Return the (X, Y) coordinate for the center point of the cell that contains the specified text.  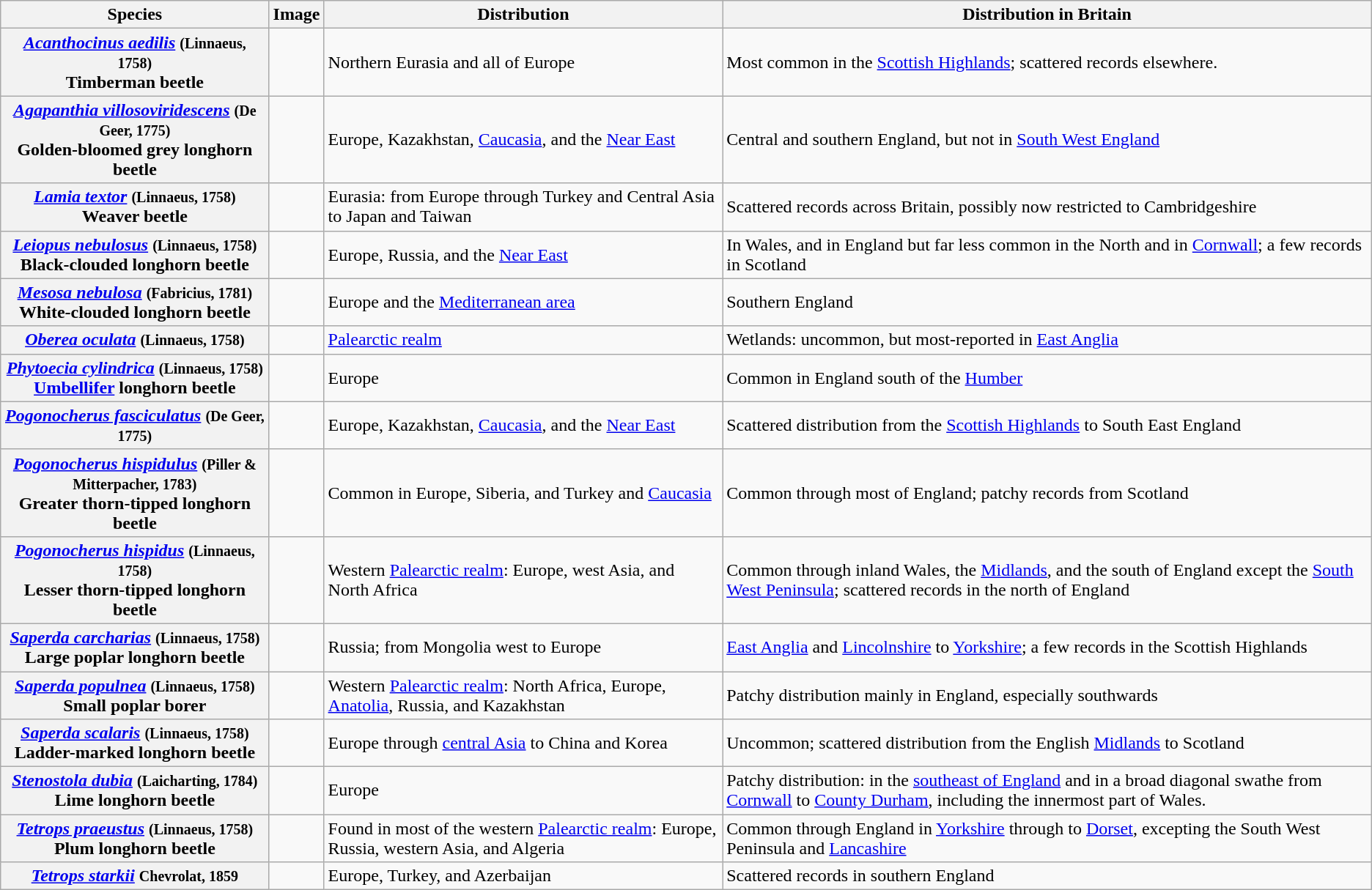
Tetrops praeustus (Linnaeus, 1758)Plum longhorn beetle (135, 838)
Phytoecia cylindrica (Linnaeus, 1758)Umbellifer longhorn beetle (135, 378)
Common in England south of the Humber (1047, 378)
Scattered distribution from the Scottish Highlands to South East England (1047, 425)
Scattered records across Britain, possibly now restricted to Cambridgeshire (1047, 207)
Pogonocherus hispidus (Linnaeus, 1758)Lesser thorn-tipped longhorn beetle (135, 580)
Wetlands: uncommon, but most-reported in East Anglia (1047, 340)
Common in Europe, Siberia, and Turkey and Caucasia (523, 492)
Common through most of England; patchy records from Scotland (1047, 492)
Saperda scalaris (Linnaeus, 1758)Ladder-marked longhorn beetle (135, 743)
Found in most of the western Palearctic realm: Europe, Russia, western Asia, and Algeria (523, 838)
Western Palearctic realm: Europe, west Asia, and North Africa (523, 580)
East Anglia and Lincolnshire to Yorkshire; a few records in the Scottish Highlands (1047, 648)
Patchy distribution mainly in England, especially southwards (1047, 694)
Tetrops starkii Chevrolat, 1859 (135, 876)
Agapanthia villosoviridescens (De Geer, 1775)Golden-bloomed grey longhorn beetle (135, 139)
Acanthocinus aedilis (Linnaeus, 1758)Timberman beetle (135, 62)
Pogonocherus fasciculatus (De Geer, 1775) (135, 425)
Most common in the Scottish Highlands; scattered records elsewhere. (1047, 62)
Distribution (523, 15)
Central and southern England, but not in South West England (1047, 139)
Eurasia: from Europe through Turkey and Central Asia to Japan and Taiwan (523, 207)
Leiopus nebulosus (Linnaeus, 1758)Black-clouded longhorn beetle (135, 255)
In Wales, and in England but far less common in the North and in Cornwall; a few records in Scotland (1047, 255)
Stenostola dubia (Laicharting, 1784)Lime longhorn beetle (135, 791)
Europe through central Asia to China and Korea (523, 743)
Palearctic realm (523, 340)
Saperda carcharias (Linnaeus, 1758)Large poplar longhorn beetle (135, 648)
Common through inland Wales, the Midlands, and the south of England except the South West Peninsula; scattered records in the north of England (1047, 580)
Russia; from Mongolia west to Europe (523, 648)
Uncommon; scattered distribution from the English Midlands to Scotland (1047, 743)
Europe, Turkey, and Azerbaijan (523, 876)
Saperda populnea (Linnaeus, 1758)Small poplar borer (135, 694)
Northern Eurasia and all of Europe (523, 62)
Pogonocherus hispidulus (Piller & Mitterpacher, 1783)Greater thorn-tipped longhorn beetle (135, 492)
Image (296, 15)
Western Palearctic realm: North Africa, Europe, Anatolia, Russia, and Kazakhstan (523, 694)
Scattered records in southern England (1047, 876)
Europe, Russia, and the Near East (523, 255)
Lamia textor (Linnaeus, 1758)Weaver beetle (135, 207)
Distribution in Britain (1047, 15)
Species (135, 15)
Oberea oculata (Linnaeus, 1758) (135, 340)
Common through England in Yorkshire through to Dorset, excepting the South West Peninsula and Lancashire (1047, 838)
Southern England (1047, 302)
Europe and the Mediterranean area (523, 302)
Mesosa nebulosa (Fabricius, 1781)White-clouded longhorn beetle (135, 302)
